Extract the (X, Y) coordinate from the center of the cell holding the provided text.  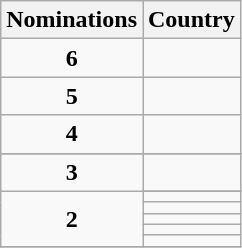
Country (191, 20)
6 (72, 58)
4 (72, 134)
3 (72, 172)
5 (72, 96)
2 (72, 218)
Nominations (72, 20)
